Extract the (X, Y) coordinate from the center of the cell holding the provided text.  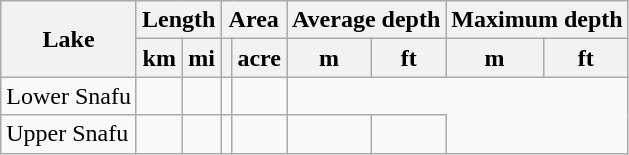
Lake (69, 39)
Length (178, 20)
Upper Snafu (69, 134)
acre (260, 58)
Lower Snafu (69, 96)
Area (254, 20)
km (159, 58)
Maximum depth (537, 20)
Average depth (366, 20)
mi (202, 58)
